Extract the [x, y] coordinate from the center of the cell holding the provided text.  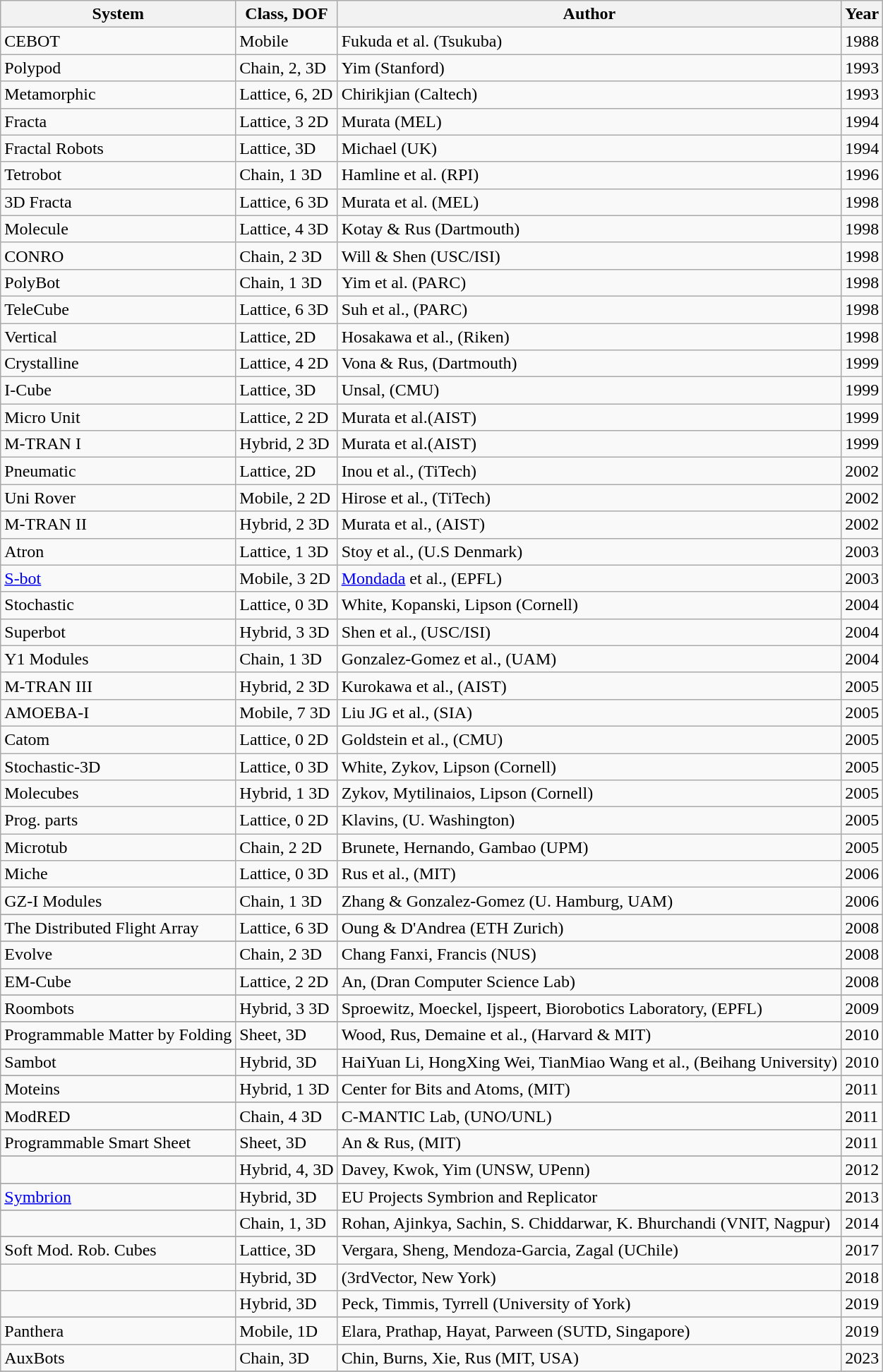
2012 [863, 1169]
Catom [119, 739]
Rus et al., (MIT) [589, 874]
Lattice, 3 2D [287, 121]
Metamorphic [119, 95]
Murata et al. (MEL) [589, 202]
Microtub [119, 847]
AMOEBA-I [119, 712]
Year [863, 14]
Kotay & Rus (Dartmouth) [589, 229]
Prog. parts [119, 821]
Polypod [119, 68]
Davey, Kwok, Yim (UNSW, UPenn) [589, 1169]
Lattice, 4 2D [287, 364]
Shen et al., (USC/ISI) [589, 632]
Chain, 4 3D [287, 1116]
Stoy et al., (U.S Denmark) [589, 551]
M-TRAN III [119, 686]
Fukuda et al. (Tsukuba) [589, 41]
Chain, 3D [287, 1358]
Y1 Modules [119, 659]
Mobile, 2 2D [287, 498]
EM-Cube [119, 982]
Class, DOF [287, 14]
Uni Rover [119, 498]
Fractal Robots [119, 148]
Chirikjian (Caltech) [589, 95]
Inou et al., (TiTech) [589, 471]
PolyBot [119, 282]
M-TRAN II [119, 525]
Miche [119, 874]
An, (Dran Computer Science Lab) [589, 982]
Will & Shen (USC/ISI) [589, 256]
Symbrion [119, 1197]
Vergara, Sheng, Mendoza-Garcia, Zagal (UChile) [589, 1251]
Soft Mod. Rob. Cubes [119, 1251]
Mobile, 1D [287, 1331]
The Distributed Flight Array [119, 928]
System [119, 14]
Mobile [287, 41]
Stochastic [119, 605]
Crystalline [119, 364]
HaiYuan Li, HongXing Wei, TianMiao Wang et al., (Beihang University) [589, 1062]
Michael (UK) [589, 148]
Lattice, 1 3D [287, 551]
White, Zykov, Lipson (Cornell) [589, 766]
Goldstein et al., (CMU) [589, 739]
3D Fracta [119, 202]
Chain, 1, 3D [287, 1224]
Suh et al., (PARC) [589, 309]
Hybrid, 4, 3D [287, 1169]
Yim (Stanford) [589, 68]
Mondada et al., (EPFL) [589, 578]
Lattice, 6, 2D [287, 95]
CEBOT [119, 41]
C-MANTIC Lab, (UNO/UNL) [589, 1116]
2013 [863, 1197]
Mobile, 7 3D [287, 712]
Pneumatic [119, 471]
Roombots [119, 1008]
Zykov, Mytilinaios, Lipson (Cornell) [589, 794]
Hosakawa et al., (Riken) [589, 337]
GZ-I Modules [119, 901]
Zhang & Gonzalez-Gomez (U. Hamburg, UAM) [589, 901]
Tetrobot [119, 175]
Moteins [119, 1089]
Wood, Rus, Demaine et al., (Harvard & MIT) [589, 1035]
Mobile, 3 2D [287, 578]
Author [589, 14]
CONRO [119, 256]
Hamline et al. (RPI) [589, 175]
Lattice, 4 3D [287, 229]
(3rdVector, New York) [589, 1277]
Vona & Rus, (Dartmouth) [589, 364]
1988 [863, 41]
An & Rus, (MIT) [589, 1143]
Yim et al. (PARC) [589, 282]
Rohan, Ajinkya, Sachin, S. Chiddarwar, K. Bhurchandi (VNIT, Nagpur) [589, 1224]
Chang Fanxi, Francis (NUS) [589, 955]
Gonzalez-Gomez et al., (UAM) [589, 659]
Sproewitz, Moeckel, Ijspeert, Biorobotics Laboratory, (EPFL) [589, 1008]
AuxBots [119, 1358]
Programmable Matter by Folding [119, 1035]
ModRED [119, 1116]
S-bot [119, 578]
Stochastic-3D [119, 766]
2009 [863, 1008]
Hirose et al., (TiTech) [589, 498]
Chin, Burns, Xie, Rus (MIT, USA) [589, 1358]
Murata et al., (AIST) [589, 525]
2023 [863, 1358]
Micro Unit [119, 417]
Molecubes [119, 794]
TeleCube [119, 309]
Fracta [119, 121]
Vertical [119, 337]
Chain, 2, 3D [287, 68]
Center for Bits and Atoms, (MIT) [589, 1089]
Panthera [119, 1331]
Unsal, (CMU) [589, 390]
Sambot [119, 1062]
I-Cube [119, 390]
Liu JG et al., (SIA) [589, 712]
Atron [119, 551]
M-TRAN I [119, 444]
Oung & D'Andrea (ETH Zurich) [589, 928]
Evolve [119, 955]
Klavins, (U. Washington) [589, 821]
Kurokawa et al., (AIST) [589, 686]
Peck, Timmis, Tyrrell (University of York) [589, 1304]
Murata (MEL) [589, 121]
1996 [863, 175]
Elara, Prathap, Hayat, Parween (SUTD, Singapore) [589, 1331]
Chain, 2 2D [287, 847]
2014 [863, 1224]
Superbot [119, 632]
2018 [863, 1277]
2017 [863, 1251]
Molecule [119, 229]
Brunete, Hernando, Gambao (UPM) [589, 847]
EU Projects Symbrion and Replicator [589, 1197]
Programmable Smart Sheet [119, 1143]
White, Kopanski, Lipson (Cornell) [589, 605]
